Find where the given text appears and provide that cell's center as [X, Y] coordinate. 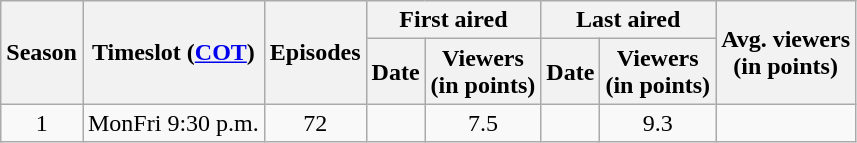
7.5 [483, 123]
Season [42, 52]
First aired [454, 20]
9.3 [658, 123]
1 [42, 123]
MonFri 9:30 p.m. [173, 123]
72 [315, 123]
Last aired [628, 20]
Episodes [315, 52]
Avg. viewers(in points) [786, 52]
Timeslot (COT) [173, 52]
